Find where the given text appears and provide that cell's center as (X, Y) coordinate. 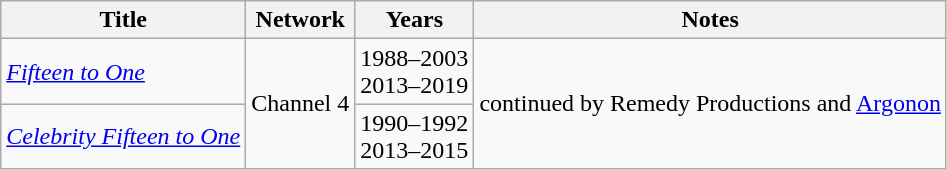
Notes (710, 20)
continued by Remedy Productions and Argonon (710, 104)
Network (300, 20)
1990–19922013–2015 (414, 136)
1988–20032013–2019 (414, 72)
Channel 4 (300, 104)
Years (414, 20)
Fifteen to One (124, 72)
Celebrity Fifteen to One (124, 136)
Title (124, 20)
